Find where the given text appears and provide that cell's center as [X, Y] coordinate. 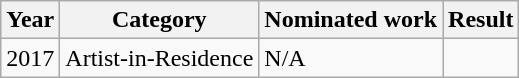
Artist-in-Residence [160, 58]
2017 [30, 58]
Category [160, 20]
Year [30, 20]
N/A [351, 58]
Result [481, 20]
Nominated work [351, 20]
